Detect which cell encompasses the target text, then output its (X, Y) center coordinate. 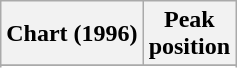
Peakposition (189, 34)
Chart (1996) (72, 34)
